Detect which cell encompasses the target text, then output its [X, Y] center coordinate. 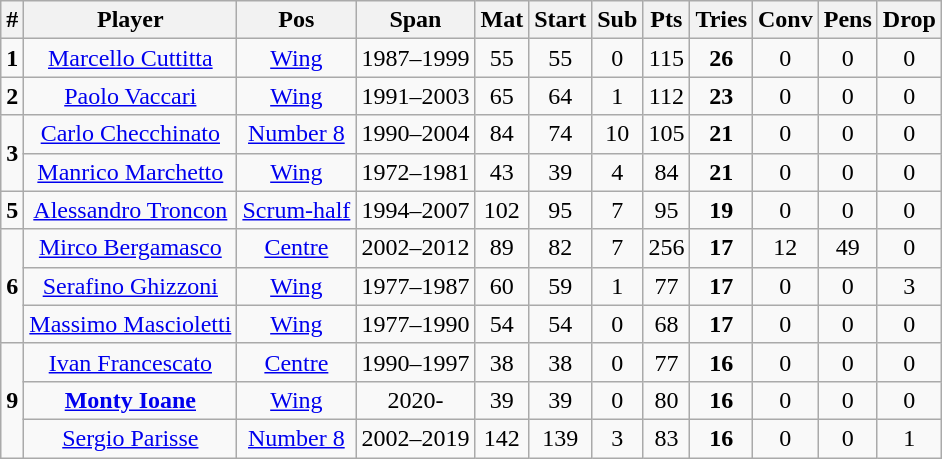
Ivan Francescato [130, 362]
Drop [909, 20]
2020- [416, 400]
65 [502, 96]
Start [560, 20]
5 [12, 210]
Alessandro Troncon [130, 210]
112 [666, 96]
Player [130, 20]
Scrum-half [296, 210]
26 [722, 58]
Mirco Bergamasco [130, 248]
60 [502, 286]
102 [502, 210]
2 [12, 96]
80 [666, 400]
1977–1990 [416, 324]
23 [722, 96]
83 [666, 438]
Paolo Vaccari [130, 96]
74 [560, 134]
Serafino Ghizzoni [130, 286]
Massimo Mascioletti [130, 324]
Tries [722, 20]
# [12, 20]
Marcello Cuttitta [130, 58]
Pts [666, 20]
105 [666, 134]
19 [722, 210]
9 [12, 400]
1987–1999 [416, 58]
10 [618, 134]
Monty Ioane [130, 400]
49 [848, 248]
115 [666, 58]
1977–1987 [416, 286]
139 [560, 438]
12 [786, 248]
1991–2003 [416, 96]
1972–1981 [416, 172]
256 [666, 248]
142 [502, 438]
Pos [296, 20]
89 [502, 248]
6 [12, 286]
82 [560, 248]
59 [560, 286]
1990–1997 [416, 362]
Mat [502, 20]
1990–2004 [416, 134]
64 [560, 96]
Manrico Marchetto [130, 172]
68 [666, 324]
1994–2007 [416, 210]
Span [416, 20]
43 [502, 172]
Sergio Parisse [130, 438]
Conv [786, 20]
Pens [848, 20]
Carlo Checchinato [130, 134]
2002–2012 [416, 248]
Sub [618, 20]
4 [618, 172]
2002–2019 [416, 438]
